Detect which cell encompasses the target text, then output its [X, Y] center coordinate. 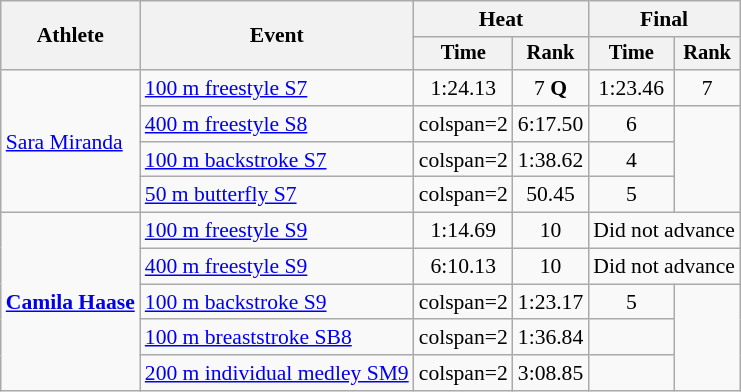
1:14.69 [464, 231]
7 Q [550, 88]
1:38.62 [550, 160]
100 m backstroke S7 [277, 160]
400 m freestyle S8 [277, 124]
1:23.46 [631, 88]
1:24.13 [464, 88]
3:08.85 [550, 373]
100 m backstroke S9 [277, 302]
Event [277, 36]
4 [631, 160]
Camila Haase [70, 302]
200 m individual medley SM9 [277, 373]
50.45 [550, 195]
400 m freestyle S9 [277, 267]
100 m breaststroke SB8 [277, 338]
6:10.13 [464, 267]
100 m freestyle S7 [277, 88]
Sara Miranda [70, 141]
50 m butterfly S7 [277, 195]
7 [707, 88]
1:23.17 [550, 302]
Final [664, 19]
Athlete [70, 36]
Heat [502, 19]
1:36.84 [550, 338]
100 m freestyle S9 [277, 231]
6 [631, 124]
6:17.50 [550, 124]
